Locate the cell with the specified text and output its [X, Y] center coordinate. 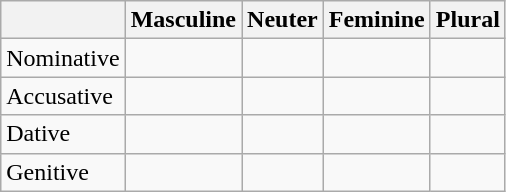
Neuter [283, 20]
Feminine [376, 20]
Genitive [63, 172]
Masculine [183, 20]
Accusative [63, 96]
Plural [468, 20]
Nominative [63, 58]
Dative [63, 134]
